Provide the (x, y) coordinate of the cell's center where the given text is located.  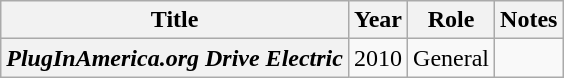
Notes (529, 20)
Role (452, 20)
2010 (378, 58)
General (452, 58)
PlugInAmerica.org Drive Electric (175, 58)
Year (378, 20)
Title (175, 20)
